Output the (X, Y) coordinate of the center of the cell containing the given text.  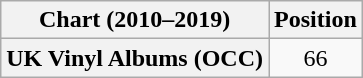
66 (316, 58)
Chart (2010–2019) (135, 20)
UK Vinyl Albums (OCC) (135, 58)
Position (316, 20)
